Scan for the cell matching the given text and deliver its [X, Y] coordinate at center. 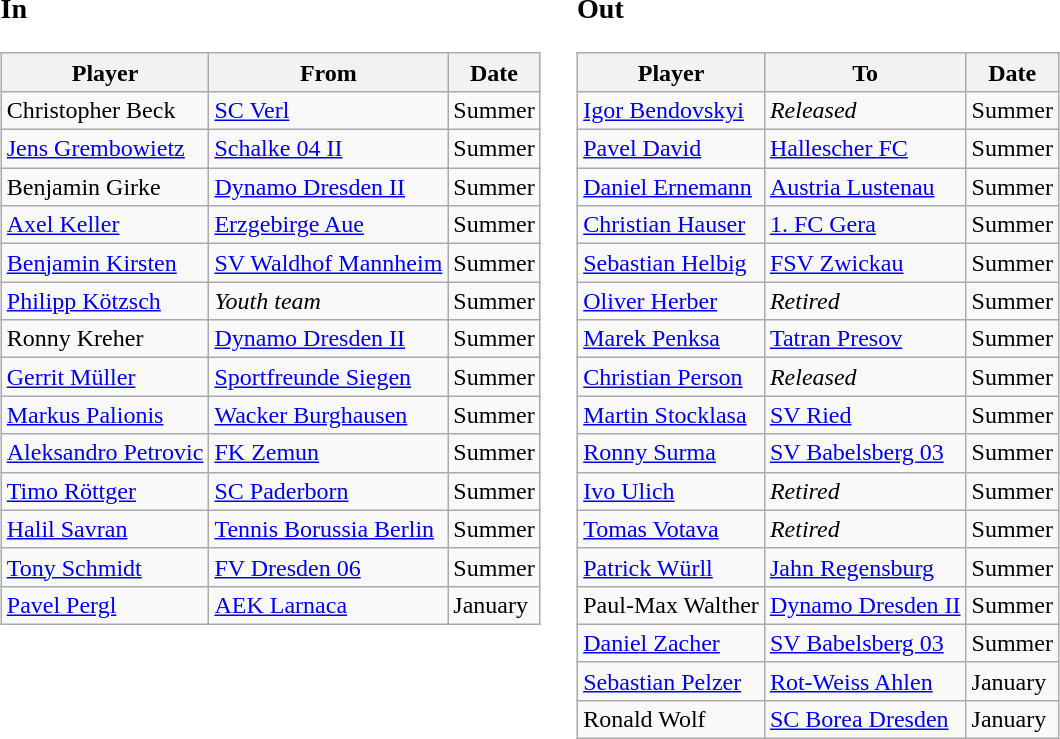
Youth team [328, 301]
Halil Savran [105, 529]
FSV Zwickau [865, 263]
SC Borea Dresden [865, 719]
Tatran Presov [865, 339]
SV Ried [865, 415]
Martin Stocklasa [672, 415]
Sebastian Pelzer [672, 681]
Wacker Burghausen [328, 415]
Patrick Würll [672, 567]
Rot-Weiss Ahlen [865, 681]
Jahn Regensburg [865, 567]
Ronald Wolf [672, 719]
Marek Penksa [672, 339]
Axel Keller [105, 225]
FV Dresden 06 [328, 567]
Markus Palionis [105, 415]
Schalke 04 II [328, 149]
Sportfreunde Siegen [328, 377]
SV Waldhof Mannheim [328, 263]
Tennis Borussia Berlin [328, 529]
Hallescher FC [865, 149]
Paul-Max Walther [672, 605]
To [865, 72]
Ivo Ulich [672, 491]
Erzgebirge Aue [328, 225]
Benjamin Kirsten [105, 263]
Philipp Kötzsch [105, 301]
Igor Bendovskyi [672, 110]
Daniel Zacher [672, 643]
Timo Röttger [105, 491]
Ronny Kreher [105, 339]
Ronny Surma [672, 453]
Aleksandro Petrovic [105, 453]
SC Paderborn [328, 491]
Daniel Ernemann [672, 187]
Benjamin Girke [105, 187]
Austria Lustenau [865, 187]
Oliver Herber [672, 301]
FK Zemun [328, 453]
1. FC Gera [865, 225]
Tomas Votava [672, 529]
Pavel David [672, 149]
AEK Larnaca [328, 605]
From [328, 72]
Jens Grembowietz [105, 149]
Christian Person [672, 377]
Christopher Beck [105, 110]
Tony Schmidt [105, 567]
SC Verl [328, 110]
Christian Hauser [672, 225]
Gerrit Müller [105, 377]
Pavel Pergl [105, 605]
Sebastian Helbig [672, 263]
